Search for the cell housing the specified text and yield its [x, y] center coordinate. 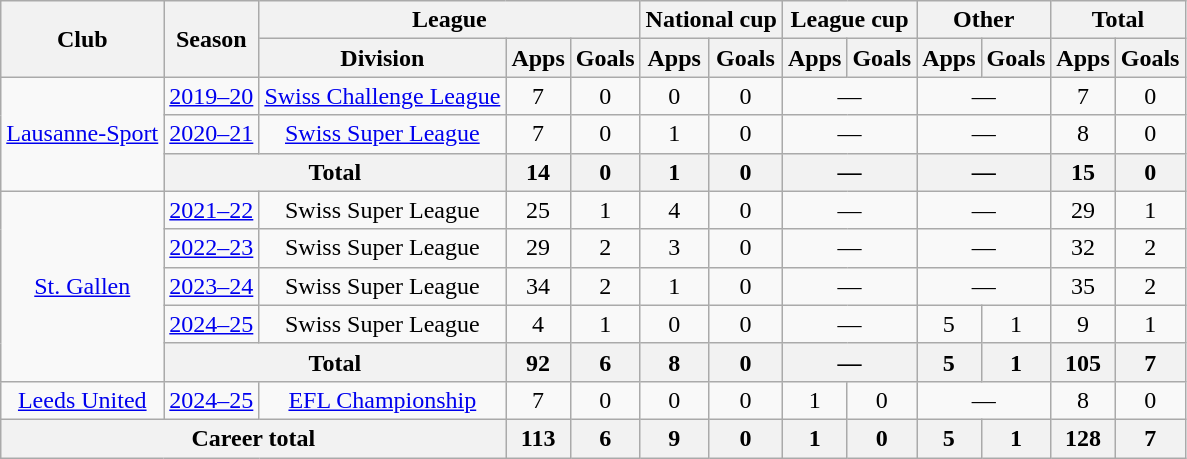
128 [1083, 438]
League [450, 20]
25 [538, 210]
2021–22 [212, 210]
2023–24 [212, 286]
Leeds United [82, 400]
Season [212, 39]
Career total [254, 438]
105 [1083, 362]
Swiss Challenge League [382, 96]
35 [1083, 286]
League cup [849, 20]
2020–21 [212, 134]
15 [1083, 172]
Lausanne-Sport [82, 134]
National cup [711, 20]
2019–20 [212, 96]
34 [538, 286]
14 [538, 172]
Other [984, 20]
92 [538, 362]
3 [674, 248]
2022–23 [212, 248]
Club [82, 39]
EFL Championship [382, 400]
32 [1083, 248]
St. Gallen [82, 286]
Division [382, 58]
113 [538, 438]
